Determine the [x, y] coordinate at the center of the cell enclosing the given text.  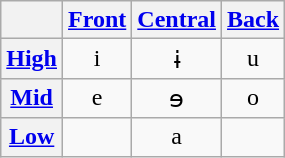
e [98, 98]
Front [98, 20]
High [32, 59]
ɨ [177, 59]
Back [254, 20]
a [177, 137]
i [98, 59]
ɘ [177, 98]
o [254, 98]
Mid [32, 98]
Central [177, 20]
Low [32, 137]
u [254, 59]
